Extract the (X, Y) coordinate from the center of the cell holding the provided text.  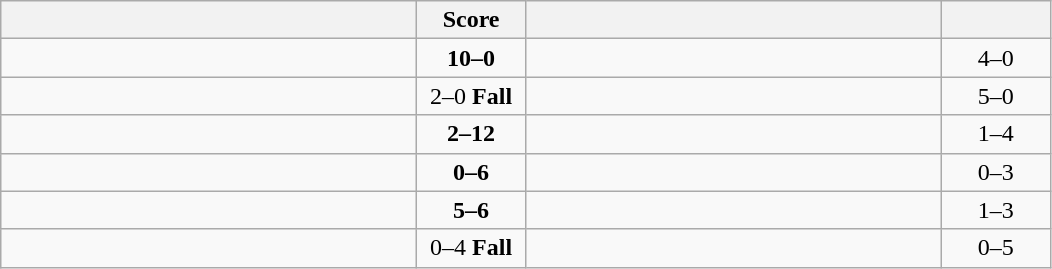
0–4 Fall (472, 248)
5–0 (996, 96)
2–0 Fall (472, 96)
10–0 (472, 58)
1–3 (996, 210)
5–6 (472, 210)
0–3 (996, 172)
2–12 (472, 134)
4–0 (996, 58)
0–6 (472, 172)
Score (472, 20)
1–4 (996, 134)
0–5 (996, 248)
